Search for the cell housing the specified text and yield its (X, Y) center coordinate. 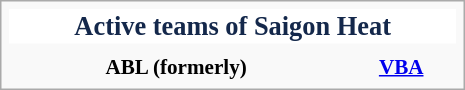
Active teams of Saigon Heat (232, 26)
VBA (401, 66)
ABL (formerly) (176, 66)
